Output the (X, Y) coordinate of the center of the cell containing the given text.  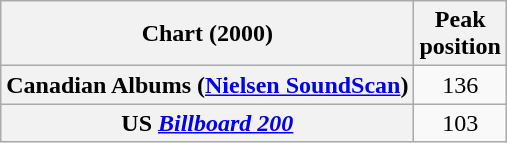
103 (460, 123)
136 (460, 85)
Peakposition (460, 34)
Canadian Albums (Nielsen SoundScan) (208, 85)
Chart (2000) (208, 34)
US Billboard 200 (208, 123)
